Scan for the cell matching the given text and deliver its [X, Y] coordinate at center. 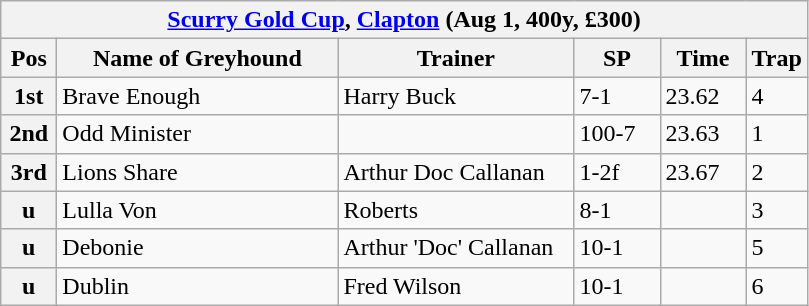
5 [776, 248]
23.62 [703, 96]
Arthur Doc Callanan [456, 172]
Trainer [456, 58]
Trap [776, 58]
Time [703, 58]
Fred Wilson [456, 286]
Dublin [198, 286]
Lulla Von [198, 210]
Lions Share [198, 172]
Name of Greyhound [198, 58]
SP [617, 58]
8-1 [617, 210]
Harry Buck [456, 96]
1-2f [617, 172]
Brave Enough [198, 96]
2nd [29, 134]
2 [776, 172]
Debonie [198, 248]
3 [776, 210]
1st [29, 96]
Roberts [456, 210]
23.63 [703, 134]
7-1 [617, 96]
1 [776, 134]
100-7 [617, 134]
Pos [29, 58]
Scurry Gold Cup, Clapton (Aug 1, 400y, £300) [404, 20]
4 [776, 96]
23.67 [703, 172]
6 [776, 286]
3rd [29, 172]
Odd Minister [198, 134]
Arthur 'Doc' Callanan [456, 248]
